For the text-containing cell, return its midpoint in [X, Y] coordinate format. 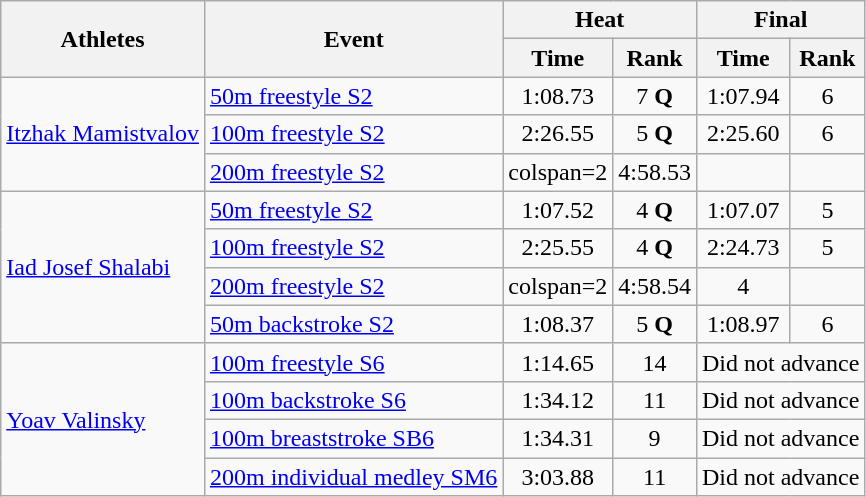
1:07.07 [742, 210]
2:25.60 [742, 134]
1:34.12 [558, 400]
Itzhak Mamistvalov [103, 134]
2:26.55 [558, 134]
4:58.53 [655, 172]
Athletes [103, 39]
7 Q [655, 96]
1:07.52 [558, 210]
Yoav Valinsky [103, 419]
1:08.37 [558, 324]
1:34.31 [558, 438]
100m freestyle S6 [353, 362]
2:25.55 [558, 248]
14 [655, 362]
1:14.65 [558, 362]
Iad Josef Shalabi [103, 267]
Event [353, 39]
50m backstroke S2 [353, 324]
2:24.73 [742, 248]
4 [742, 286]
1:08.97 [742, 324]
Heat [600, 20]
100m breaststroke SB6 [353, 438]
200m individual medley SM6 [353, 477]
3:03.88 [558, 477]
9 [655, 438]
Final [780, 20]
1:07.94 [742, 96]
1:08.73 [558, 96]
100m backstroke S6 [353, 400]
4:58.54 [655, 286]
